Return (X, Y) of the center of cell containing provided text 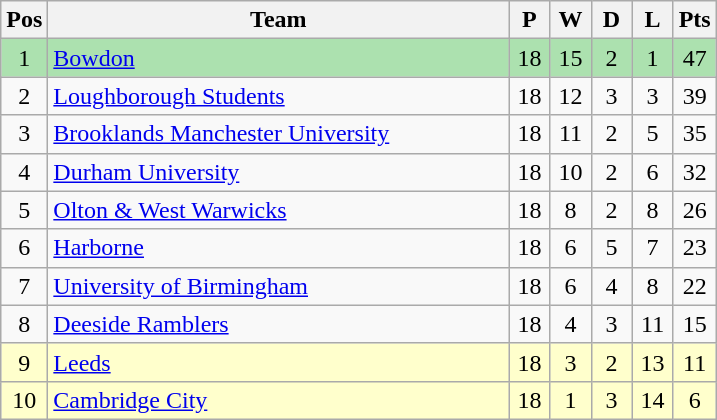
22 (694, 286)
P (530, 20)
9 (24, 362)
W (570, 20)
39 (694, 96)
Leeds (278, 362)
L (652, 20)
35 (694, 134)
47 (694, 58)
Olton & West Warwicks (278, 210)
Cambridge City (278, 400)
Durham University (278, 172)
Harborne (278, 248)
14 (652, 400)
Pos (24, 20)
D (612, 20)
Bowdon (278, 58)
26 (694, 210)
13 (652, 362)
Loughborough Students (278, 96)
Team (278, 20)
12 (570, 96)
Deeside Ramblers (278, 324)
32 (694, 172)
23 (694, 248)
University of Birmingham (278, 286)
Pts (694, 20)
Brooklands Manchester University (278, 134)
